Scan for the cell matching the given text and deliver its [x, y] coordinate at center. 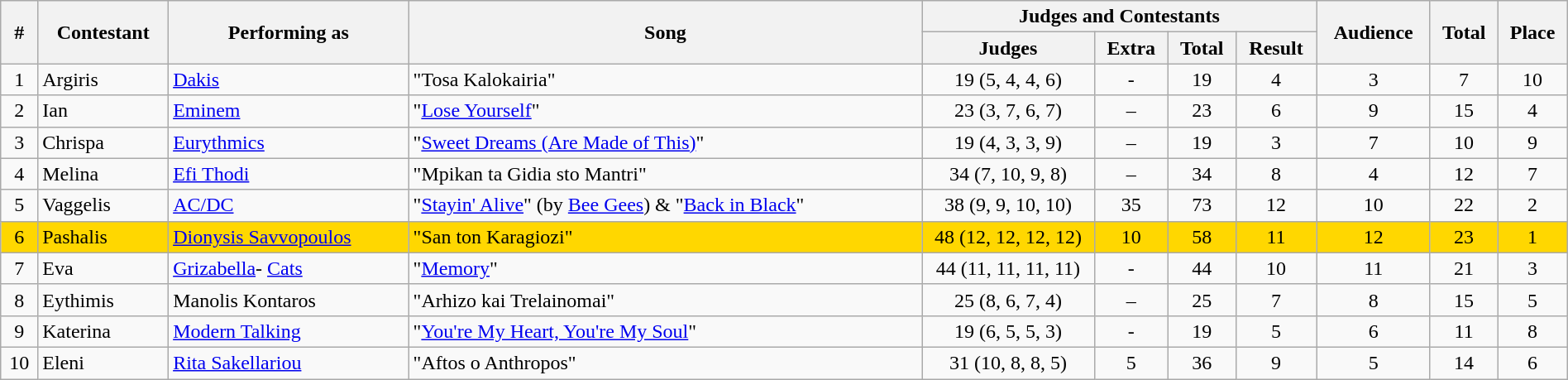
Efi Thodi [289, 174]
25 [1202, 300]
73 [1202, 205]
Chrispa [103, 142]
Extra [1131, 48]
Eminem [289, 111]
Performing as [289, 32]
AC/DC [289, 205]
58 [1202, 237]
"Aftos o Anthropos" [665, 363]
Dionysis Savvopoulos [289, 237]
Melina [103, 174]
Rita Sakellariou [289, 363]
"Memory" [665, 268]
Place [1532, 32]
19 (6, 5, 5, 3) [1008, 331]
"San ton Karagiozi" [665, 237]
Audience [1373, 32]
"Arhizo kai Trelainomai" [665, 300]
19 (5, 4, 4, 6) [1008, 79]
Result [1276, 48]
Grizabella- Cats [289, 268]
23 (3, 7, 6, 7) [1008, 111]
"Tosa Kalokairia" [665, 79]
34 [1202, 174]
"You're My Heart, You're My Soul" [665, 331]
35 [1131, 205]
22 [1464, 205]
Judges [1008, 48]
Argiris [103, 79]
14 [1464, 363]
Song [665, 32]
Judges and Contestants [1120, 17]
Eurythmics [289, 142]
48 (12, 12, 12, 12) [1008, 237]
Vaggelis [103, 205]
25 (8, 6, 7, 4) [1008, 300]
36 [1202, 363]
Eva [103, 268]
Manolis Kontaros [289, 300]
Dakis [289, 79]
Modern Talking [289, 331]
"Lose Yourself" [665, 111]
34 (7, 10, 9, 8) [1008, 174]
38 (9, 9, 10, 10) [1008, 205]
Eythimis [103, 300]
44 [1202, 268]
"Mpikan ta Gidia sto Mantri" [665, 174]
Contestant [103, 32]
Pashalis [103, 237]
21 [1464, 268]
19 (4, 3, 3, 9) [1008, 142]
# [20, 32]
"Sweet Dreams (Are Made of This)" [665, 142]
Eleni [103, 363]
31 (10, 8, 8, 5) [1008, 363]
Ian [103, 111]
Katerina [103, 331]
"Stayin' Alive" (by Bee Gees) & "Back in Black" [665, 205]
44 (11, 11, 11, 11) [1008, 268]
